Pinpoint the cell where the given text exists, returning its [X, Y] midpoint coordinate. 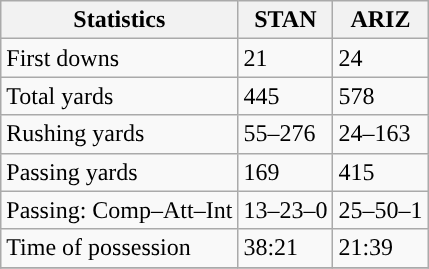
Passing yards [120, 172]
21:39 [380, 248]
13–23–0 [286, 210]
STAN [286, 20]
445 [286, 96]
55–276 [286, 134]
24–163 [380, 134]
169 [286, 172]
25–50–1 [380, 210]
Passing: Comp–Att–Int [120, 210]
Time of possession [120, 248]
Statistics [120, 20]
Rushing yards [120, 134]
Total yards [120, 96]
First downs [120, 58]
ARIZ [380, 20]
415 [380, 172]
21 [286, 58]
24 [380, 58]
578 [380, 96]
38:21 [286, 248]
